Search for the cell housing the specified text and yield its (x, y) center coordinate. 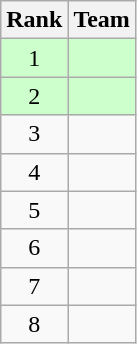
6 (34, 248)
1 (34, 58)
Rank (34, 20)
7 (34, 286)
8 (34, 324)
Team (102, 20)
3 (34, 134)
5 (34, 210)
4 (34, 172)
2 (34, 96)
